From the cell containing the given text, extract its center point as [X, Y] coordinate. 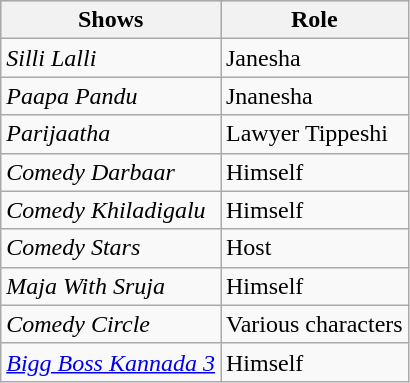
Role [314, 20]
Shows [111, 20]
Jnanesha [314, 96]
Bigg Boss Kannada 3 [111, 362]
Paapa Pandu [111, 96]
Comedy Khiladigalu [111, 210]
Host [314, 248]
Janesha [314, 58]
Various characters [314, 324]
Comedy Circle [111, 324]
Comedy Stars [111, 248]
Maja With Sruja [111, 286]
Silli Lalli [111, 58]
Comedy Darbaar [111, 172]
Parijaatha [111, 134]
Lawyer Tippeshi [314, 134]
